Detect which cell encompasses the target text, then output its [X, Y] center coordinate. 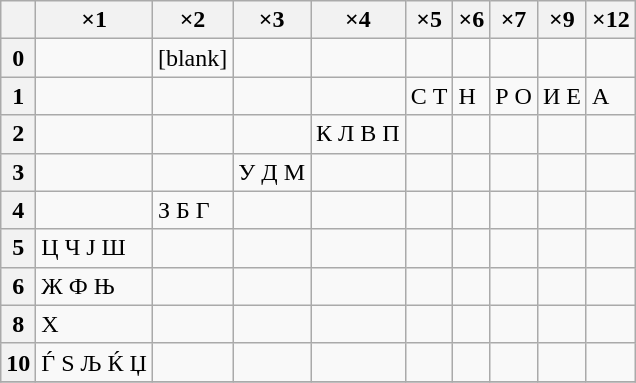
×5 [429, 20]
Ѓ Ѕ Љ Ќ Џ [94, 362]
0 [18, 58]
И Е [562, 96]
8 [18, 324]
×12 [610, 20]
×4 [358, 20]
Р О [514, 96]
С Т [429, 96]
[blank] [192, 58]
А [610, 96]
2 [18, 134]
×7 [514, 20]
3 [18, 172]
З Б Г [192, 210]
У Д М [272, 172]
4 [18, 210]
×2 [192, 20]
1 [18, 96]
×3 [272, 20]
Ц Ч Ј Ш [94, 248]
×1 [94, 20]
×9 [562, 20]
×6 [472, 20]
К Л В П [358, 134]
Н [472, 96]
5 [18, 248]
10 [18, 362]
Ж Ф Њ [94, 286]
Х [94, 324]
6 [18, 286]
